Determine the (x, y) coordinate at the center of the cell enclosing the given text.  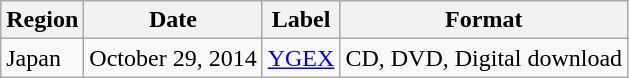
Region (42, 20)
October 29, 2014 (173, 58)
Japan (42, 58)
Label (301, 20)
YGEX (301, 58)
CD, DVD, Digital download (484, 58)
Format (484, 20)
Date (173, 20)
